Search for the cell housing the specified text and yield its [X, Y] center coordinate. 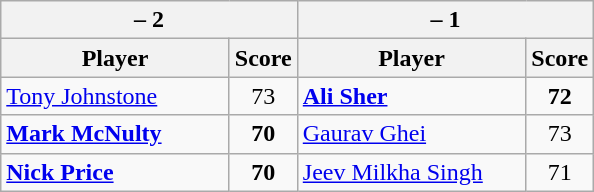
Ali Sher [412, 96]
Mark McNulty [116, 134]
– 2 [150, 20]
Jeev Milkha Singh [412, 172]
71 [560, 172]
Gaurav Ghei [412, 134]
72 [560, 96]
Tony Johnstone [116, 96]
– 1 [446, 20]
Nick Price [116, 172]
